Find where the given text appears and provide that cell's center as (X, Y) coordinate. 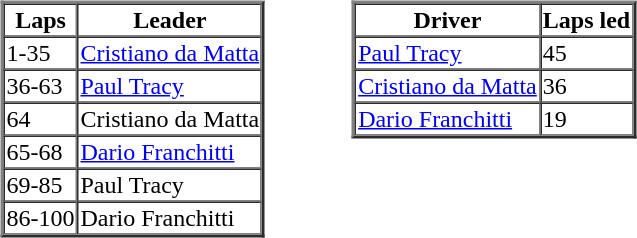
86-100 (41, 218)
Leader (170, 20)
45 (586, 52)
Driver (448, 20)
36 (586, 86)
19 (586, 118)
64 (41, 118)
69-85 (41, 184)
Laps led (586, 20)
36-63 (41, 86)
Laps (41, 20)
1-35 (41, 52)
65-68 (41, 152)
